Locate the cell with the specified text and output its (X, Y) center coordinate. 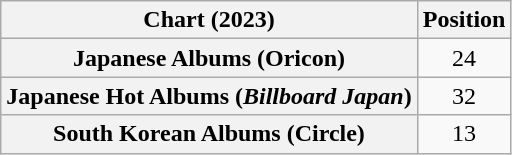
Japanese Hot Albums (Billboard Japan) (209, 96)
24 (464, 58)
South Korean Albums (Circle) (209, 134)
Position (464, 20)
32 (464, 96)
Japanese Albums (Oricon) (209, 58)
13 (464, 134)
Chart (2023) (209, 20)
